Determine the [X, Y] coordinate at the center of the cell enclosing the given text.  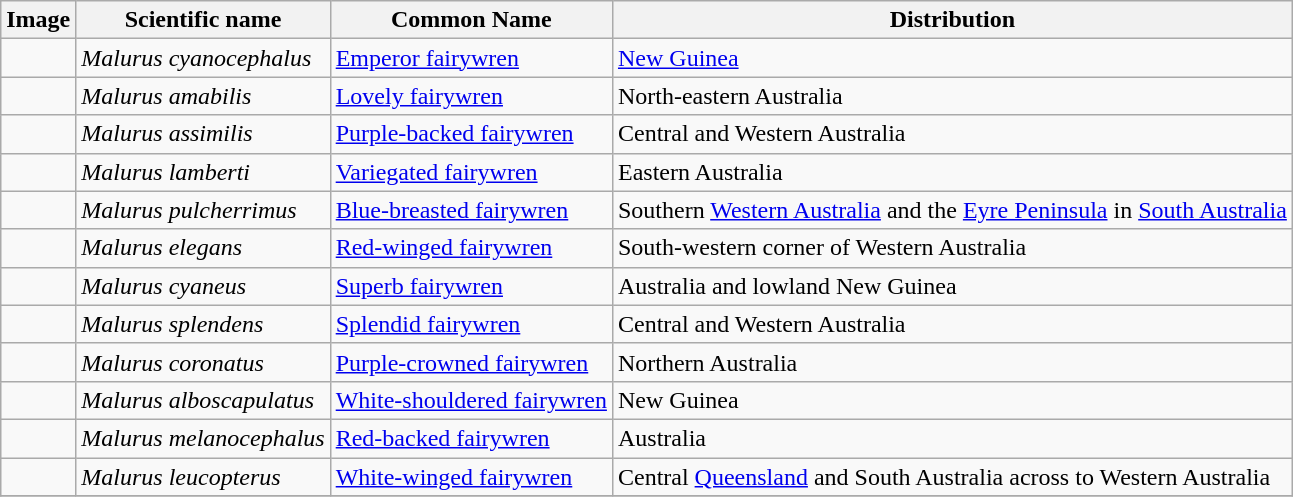
Eastern Australia [952, 172]
Northern Australia [952, 362]
Malurus elegans [203, 248]
Malurus amabilis [203, 96]
Malurus assimilis [203, 134]
Malurus melanocephalus [203, 438]
Blue-breasted fairywren [471, 210]
Australia [952, 438]
Red-winged fairywren [471, 248]
Malurus cyanocephalus [203, 58]
Malurus cyaneus [203, 286]
White-shouldered fairywren [471, 400]
Malurus pulcherrimus [203, 210]
North-eastern Australia [952, 96]
Scientific name [203, 20]
Image [38, 20]
Purple-crowned fairywren [471, 362]
Malurus coronatus [203, 362]
South-western corner of Western Australia [952, 248]
Australia and lowland New Guinea [952, 286]
Common Name [471, 20]
Southern Western Australia and the Eyre Peninsula in South Australia [952, 210]
Malurus alboscapulatus [203, 400]
Variegated fairywren [471, 172]
Red-backed fairywren [471, 438]
Purple-backed fairywren [471, 134]
Superb fairywren [471, 286]
White-winged fairywren [471, 477]
Emperor fairywren [471, 58]
Malurus leucopterus [203, 477]
Splendid fairywren [471, 324]
Lovely fairywren [471, 96]
Central Queensland and South Australia across to Western Australia [952, 477]
Malurus lamberti [203, 172]
Distribution [952, 20]
Malurus splendens [203, 324]
